Output the (X, Y) coordinate of the center of the cell containing the given text.  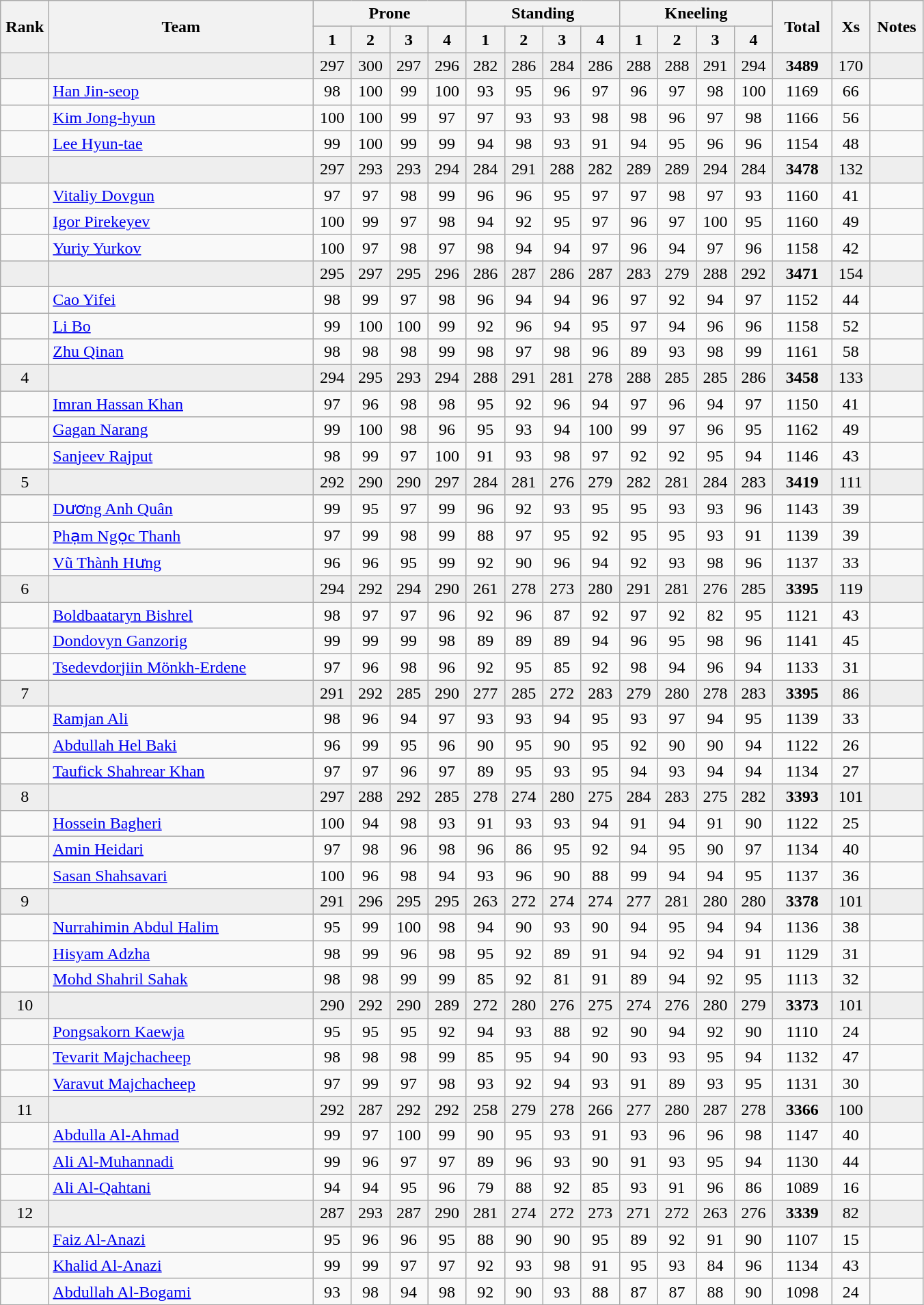
25 (851, 823)
Hossein Bagheri (181, 823)
Team (181, 27)
Kneeling (696, 14)
45 (851, 641)
Igor Pirekeyev (181, 221)
300 (370, 66)
1129 (802, 954)
1166 (802, 118)
Mohd Shahril Sahak (181, 980)
Total (802, 27)
Abdullah Al-Bogami (181, 1291)
Phạm Ngọc Thanh (181, 536)
Vitaliy Dovgun (181, 196)
Gagan Narang (181, 430)
3373 (802, 1006)
Yuriy Yurkov (181, 247)
32 (851, 980)
27 (851, 771)
Khalid Al-Anazi (181, 1265)
1169 (802, 92)
Li Bo (181, 326)
5 (25, 482)
Sanjeev Rajput (181, 456)
1131 (802, 1084)
261 (485, 589)
Xs (851, 27)
Tsedevdorjiin Mönkh-Erdene (181, 667)
26 (851, 745)
133 (851, 378)
1146 (802, 456)
Lee Hyun-tae (181, 144)
1121 (802, 615)
Boldbaataryn Bishrel (181, 615)
Kim Jong-hyun (181, 118)
1130 (802, 1161)
1152 (802, 299)
3339 (802, 1213)
Rank (25, 27)
1098 (802, 1291)
Ramjan Ali (181, 719)
9 (25, 901)
42 (851, 247)
36 (851, 875)
16 (851, 1187)
3489 (802, 66)
1154 (802, 144)
132 (851, 170)
1150 (802, 404)
79 (485, 1187)
Pongsakorn Kaewja (181, 1032)
11 (25, 1109)
1107 (802, 1239)
Han Jin-seop (181, 92)
1141 (802, 641)
48 (851, 144)
1143 (802, 509)
Faiz Al-Anazi (181, 1239)
1161 (802, 352)
1132 (802, 1058)
Varavut Majchacheep (181, 1084)
3366 (802, 1109)
170 (851, 66)
66 (851, 92)
3419 (802, 482)
Dương Anh Quân (181, 509)
8 (25, 797)
47 (851, 1058)
Amin Heidari (181, 849)
119 (851, 589)
154 (851, 273)
Abdulla Al-Ahmad (181, 1135)
56 (851, 118)
Hisyam Adzha (181, 954)
3458 (802, 378)
52 (851, 326)
258 (485, 1109)
1162 (802, 430)
30 (851, 1084)
10 (25, 1006)
1089 (802, 1187)
Imran Hassan Khan (181, 404)
Zhu Qinan (181, 352)
Dondovyn Ganzorig (181, 641)
3478 (802, 170)
Standing (543, 14)
Ali Al-Qahtani (181, 1187)
6 (25, 589)
81 (562, 980)
Abdullah Hel Baki (181, 745)
Prone (390, 14)
38 (851, 927)
1147 (802, 1135)
Cao Yifei (181, 299)
15 (851, 1239)
1110 (802, 1032)
Notes (897, 27)
7 (25, 693)
3378 (802, 901)
Vũ Thành Hưng (181, 563)
1113 (802, 980)
271 (638, 1213)
3471 (802, 273)
111 (851, 482)
Taufick Shahrear Khan (181, 771)
Nurrahimin Abdul Halim (181, 927)
Tevarit Majchacheep (181, 1058)
266 (600, 1109)
1133 (802, 667)
12 (25, 1213)
3393 (802, 797)
58 (851, 352)
Sasan Shahsavari (181, 875)
84 (715, 1265)
1136 (802, 927)
Ali Al-Muhannadi (181, 1161)
